Extract the (x, y) coordinate from the center of the cell holding the provided text.  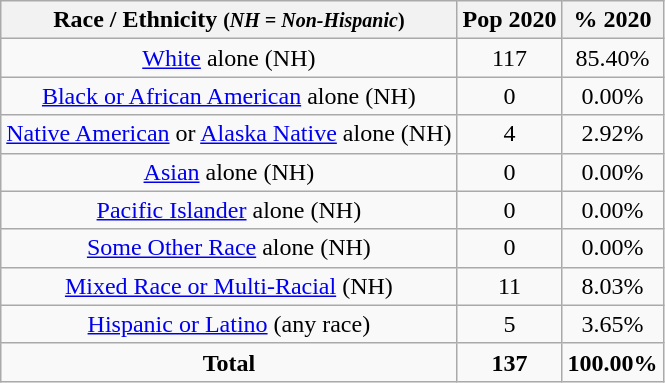
Race / Ethnicity (NH = Non-Hispanic) (229, 20)
117 (510, 58)
100.00% (612, 362)
3.65% (612, 324)
Mixed Race or Multi-Racial (NH) (229, 286)
Asian alone (NH) (229, 172)
Some Other Race alone (NH) (229, 248)
2.92% (612, 134)
Pacific Islander alone (NH) (229, 210)
5 (510, 324)
11 (510, 286)
Native American or Alaska Native alone (NH) (229, 134)
Black or African American alone (NH) (229, 96)
Pop 2020 (510, 20)
85.40% (612, 58)
8.03% (612, 286)
Total (229, 362)
Hispanic or Latino (any race) (229, 324)
137 (510, 362)
White alone (NH) (229, 58)
% 2020 (612, 20)
4 (510, 134)
